Scan for the cell matching the given text and deliver its [X, Y] coordinate at center. 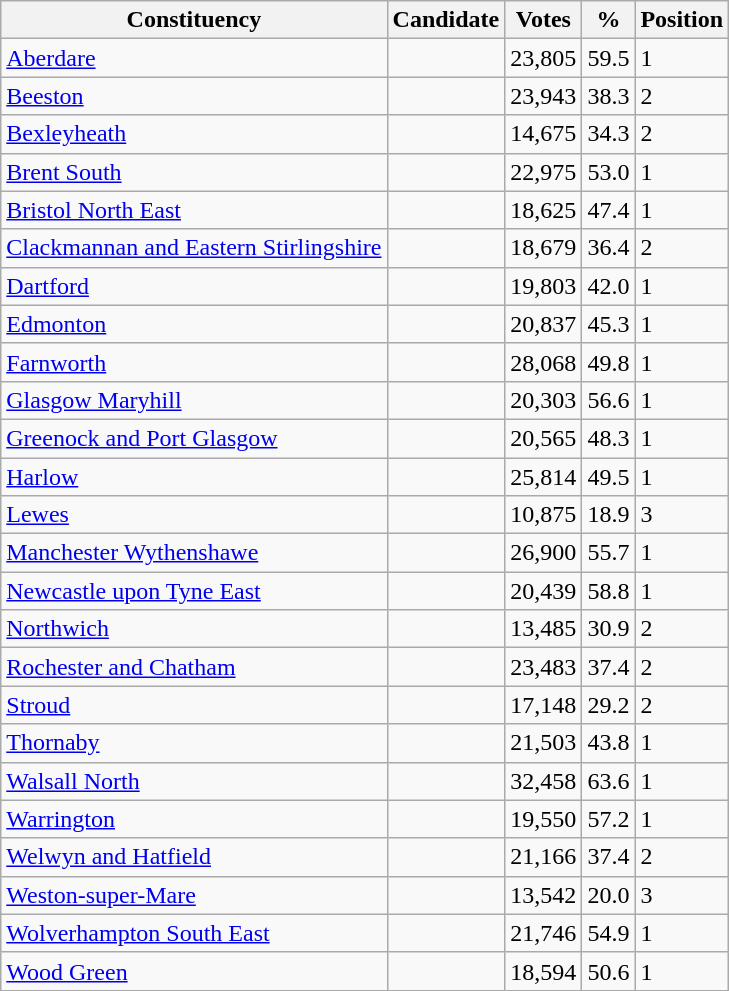
Edmonton [194, 324]
Manchester Wythenshawe [194, 553]
21,746 [544, 933]
Farnworth [194, 362]
25,814 [544, 477]
Greenock and Port Glasgow [194, 438]
10,875 [544, 515]
Stroud [194, 705]
Bristol North East [194, 210]
58.8 [608, 591]
20.0 [608, 895]
Walsall North [194, 781]
Lewes [194, 515]
Glasgow Maryhill [194, 400]
23,943 [544, 96]
18,625 [544, 210]
50.6 [608, 971]
32,458 [544, 781]
Rochester and Chatham [194, 667]
Votes [544, 20]
Weston-super-Mare [194, 895]
13,542 [544, 895]
Wood Green [194, 971]
53.0 [608, 172]
43.8 [608, 743]
Bexleyheath [194, 134]
34.3 [608, 134]
20,303 [544, 400]
56.6 [608, 400]
45.3 [608, 324]
49.5 [608, 477]
22,975 [544, 172]
Harlow [194, 477]
36.4 [608, 248]
Dartford [194, 286]
Newcastle upon Tyne East [194, 591]
Aberdare [194, 58]
18,679 [544, 248]
38.3 [608, 96]
55.7 [608, 553]
% [608, 20]
28,068 [544, 362]
20,565 [544, 438]
Welwyn and Hatfield [194, 857]
18.9 [608, 515]
54.9 [608, 933]
Clackmannan and Eastern Stirlingshire [194, 248]
59.5 [608, 58]
26,900 [544, 553]
20,439 [544, 591]
29.2 [608, 705]
Beeston [194, 96]
Position [682, 20]
57.2 [608, 819]
17,148 [544, 705]
63.6 [608, 781]
Wolverhampton South East [194, 933]
14,675 [544, 134]
Northwich [194, 629]
Constituency [194, 20]
Warrington [194, 819]
20,837 [544, 324]
18,594 [544, 971]
49.8 [608, 362]
21,503 [544, 743]
Candidate [446, 20]
23,805 [544, 58]
19,803 [544, 286]
30.9 [608, 629]
47.4 [608, 210]
42.0 [608, 286]
Brent South [194, 172]
19,550 [544, 819]
21,166 [544, 857]
48.3 [608, 438]
23,483 [544, 667]
13,485 [544, 629]
Thornaby [194, 743]
